Extract the (X, Y) coordinate from the center of the cell holding the provided text.  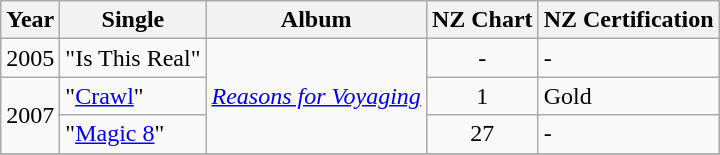
2005 (30, 58)
"Crawl" (133, 96)
1 (482, 96)
Gold (628, 96)
Single (133, 20)
NZ Certification (628, 20)
Album (316, 20)
"Is This Real" (133, 58)
NZ Chart (482, 20)
Year (30, 20)
Reasons for Voyaging (316, 96)
2007 (30, 115)
"Magic 8" (133, 134)
27 (482, 134)
